Pinpoint the cell where the given text exists, returning its [X, Y] midpoint coordinate. 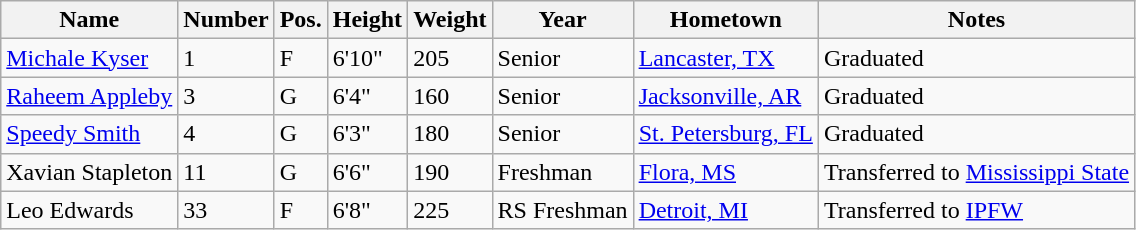
Transferred to IPFW [976, 210]
Name [90, 20]
Year [562, 20]
Notes [976, 20]
225 [450, 210]
33 [226, 210]
Speedy Smith [90, 134]
Michale Kyser [90, 58]
Leo Edwards [90, 210]
4 [226, 134]
6'4" [367, 96]
Jacksonville, AR [726, 96]
Hometown [726, 20]
205 [450, 58]
160 [450, 96]
St. Petersburg, FL [726, 134]
Flora, MS [726, 172]
Lancaster, TX [726, 58]
Raheem Appleby [90, 96]
1 [226, 58]
Pos. [300, 20]
Detroit, MI [726, 210]
Weight [450, 20]
Xavian Stapleton [90, 172]
Transferred to Mississippi State [976, 172]
6'8" [367, 210]
180 [450, 134]
Number [226, 20]
190 [450, 172]
6'3" [367, 134]
RS Freshman [562, 210]
3 [226, 96]
6'6" [367, 172]
Freshman [562, 172]
Height [367, 20]
6'10" [367, 58]
11 [226, 172]
